Return (x, y) of the center of cell containing provided text 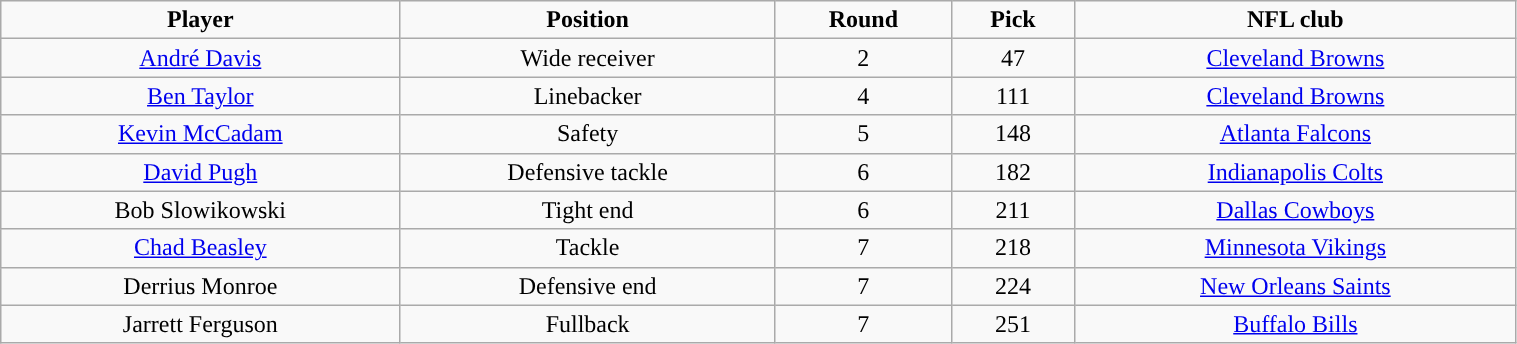
André Davis (200, 58)
148 (1012, 134)
4 (863, 96)
2 (863, 58)
Dallas Cowboys (1296, 210)
Bob Slowikowski (200, 210)
Player (200, 20)
Minnesota Vikings (1296, 248)
111 (1012, 96)
Defensive end (588, 286)
218 (1012, 248)
Tight end (588, 210)
Buffalo Bills (1296, 324)
Defensive tackle (588, 172)
Indianapolis Colts (1296, 172)
Fullback (588, 324)
5 (863, 134)
211 (1012, 210)
Kevin McCadam (200, 134)
Ben Taylor (200, 96)
47 (1012, 58)
Pick (1012, 20)
David Pugh (200, 172)
Chad Beasley (200, 248)
182 (1012, 172)
Linebacker (588, 96)
New Orleans Saints (1296, 286)
Jarrett Ferguson (200, 324)
224 (1012, 286)
NFL club (1296, 20)
Derrius Monroe (200, 286)
Tackle (588, 248)
Position (588, 20)
Round (863, 20)
Safety (588, 134)
Wide receiver (588, 58)
251 (1012, 324)
Atlanta Falcons (1296, 134)
